For the text-containing cell, return its midpoint in (x, y) coordinate format. 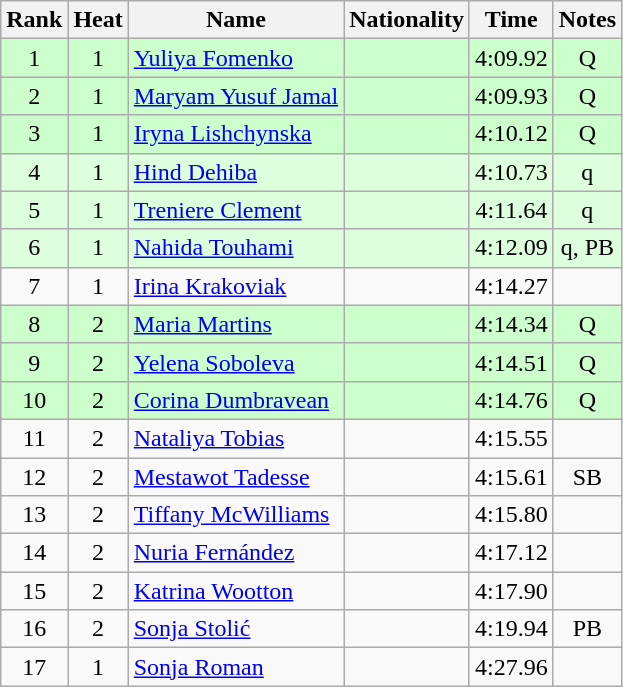
4:27.96 (511, 667)
4:12.09 (511, 248)
Nationality (407, 20)
12 (34, 477)
Maria Martins (236, 324)
Mestawot Tadesse (236, 477)
Maryam Yusuf Jamal (236, 96)
Iryna Lishchynska (236, 134)
4:14.34 (511, 324)
4:14.51 (511, 362)
5 (34, 210)
3 (34, 134)
13 (34, 515)
4:10.12 (511, 134)
15 (34, 591)
Nahida Touhami (236, 248)
Sonja Roman (236, 667)
Notes (587, 20)
Yelena Soboleva (236, 362)
4:15.61 (511, 477)
Yuliya Fomenko (236, 58)
Name (236, 20)
4:10.73 (511, 172)
PB (587, 629)
Heat (98, 20)
17 (34, 667)
4:17.90 (511, 591)
Hind Dehiba (236, 172)
4:11.64 (511, 210)
4:19.94 (511, 629)
4:14.76 (511, 400)
Nuria Fernández (236, 553)
q, PB (587, 248)
16 (34, 629)
4:17.12 (511, 553)
14 (34, 553)
Tiffany McWilliams (236, 515)
4:09.92 (511, 58)
4:15.80 (511, 515)
Katrina Wootton (236, 591)
Treniere Clement (236, 210)
9 (34, 362)
Sonja Stolić (236, 629)
11 (34, 438)
4 (34, 172)
Rank (34, 20)
Corina Dumbravean (236, 400)
8 (34, 324)
Time (511, 20)
10 (34, 400)
6 (34, 248)
4:15.55 (511, 438)
4:09.93 (511, 96)
4:14.27 (511, 286)
Irina Krakoviak (236, 286)
SB (587, 477)
Nataliya Tobias (236, 438)
7 (34, 286)
